Detect which cell encompasses the target text, then output its [x, y] center coordinate. 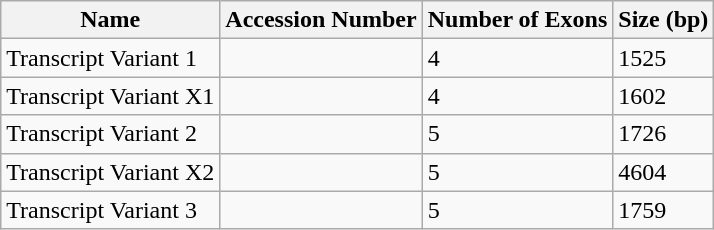
Transcript Variant 3 [110, 210]
Transcript Variant 2 [110, 134]
1726 [664, 134]
Transcript Variant X2 [110, 172]
Size (bp) [664, 20]
Name [110, 20]
4604 [664, 172]
1602 [664, 96]
Transcript Variant X1 [110, 96]
1525 [664, 58]
Number of Exons [518, 20]
Accession Number [321, 20]
Transcript Variant 1 [110, 58]
1759 [664, 210]
